Provide the [X, Y] coordinate of the cell's center where the given text is located.  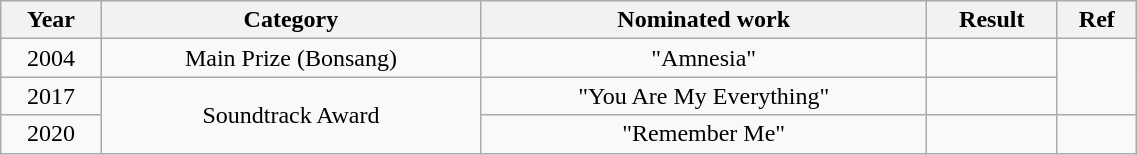
Year [51, 20]
2004 [51, 58]
"You Are My Everything" [704, 96]
Main Prize (Bonsang) [290, 58]
"Remember Me" [704, 134]
2020 [51, 134]
Category [290, 20]
Ref [1097, 20]
Soundtrack Award [290, 115]
"Amnesia" [704, 58]
Result [992, 20]
Nominated work [704, 20]
2017 [51, 96]
